Detect which cell encompasses the target text, then output its (x, y) center coordinate. 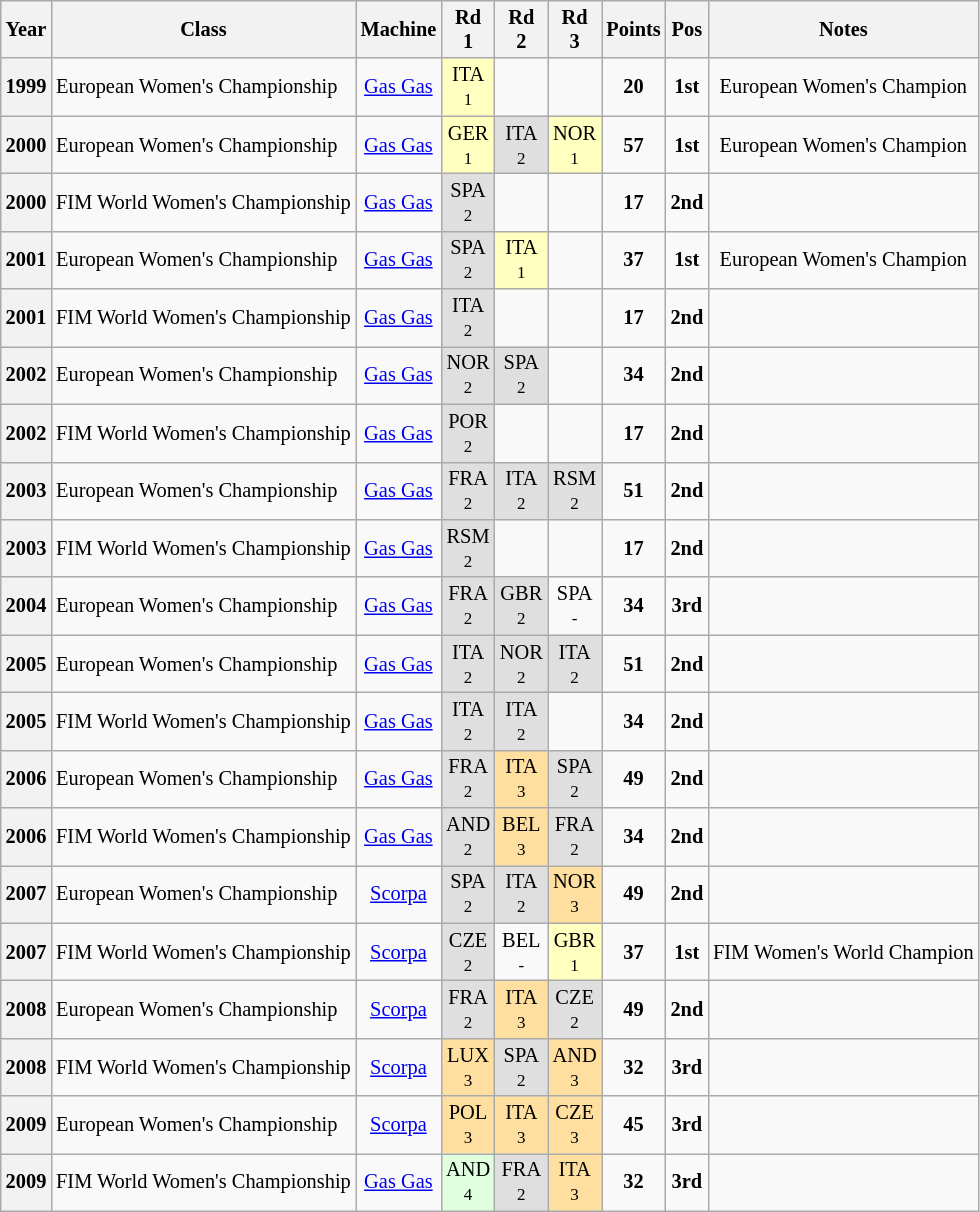
Class (203, 29)
GER1 (468, 145)
AND2 (468, 837)
20 (634, 87)
SPA- (575, 606)
GBR1 (575, 952)
2004 (26, 606)
Pos (688, 29)
POL3 (468, 1125)
AND3 (575, 1067)
AND4 (468, 1182)
57 (634, 145)
LUX3 (468, 1067)
Rd1 (468, 29)
Machine (399, 29)
NOR1 (575, 145)
NOR3 (575, 894)
GBR2 (522, 606)
Rd2 (522, 29)
BEL3 (522, 837)
CZE3 (575, 1125)
POR2 (468, 433)
1999 (26, 87)
45 (634, 1125)
Points (634, 29)
Rd3 (575, 29)
FIM Women's World Champion (843, 952)
BEL- (522, 952)
Year (26, 29)
Notes (843, 29)
